Capture the cell that displays the provided text and extract its [x, y] central coordinate. 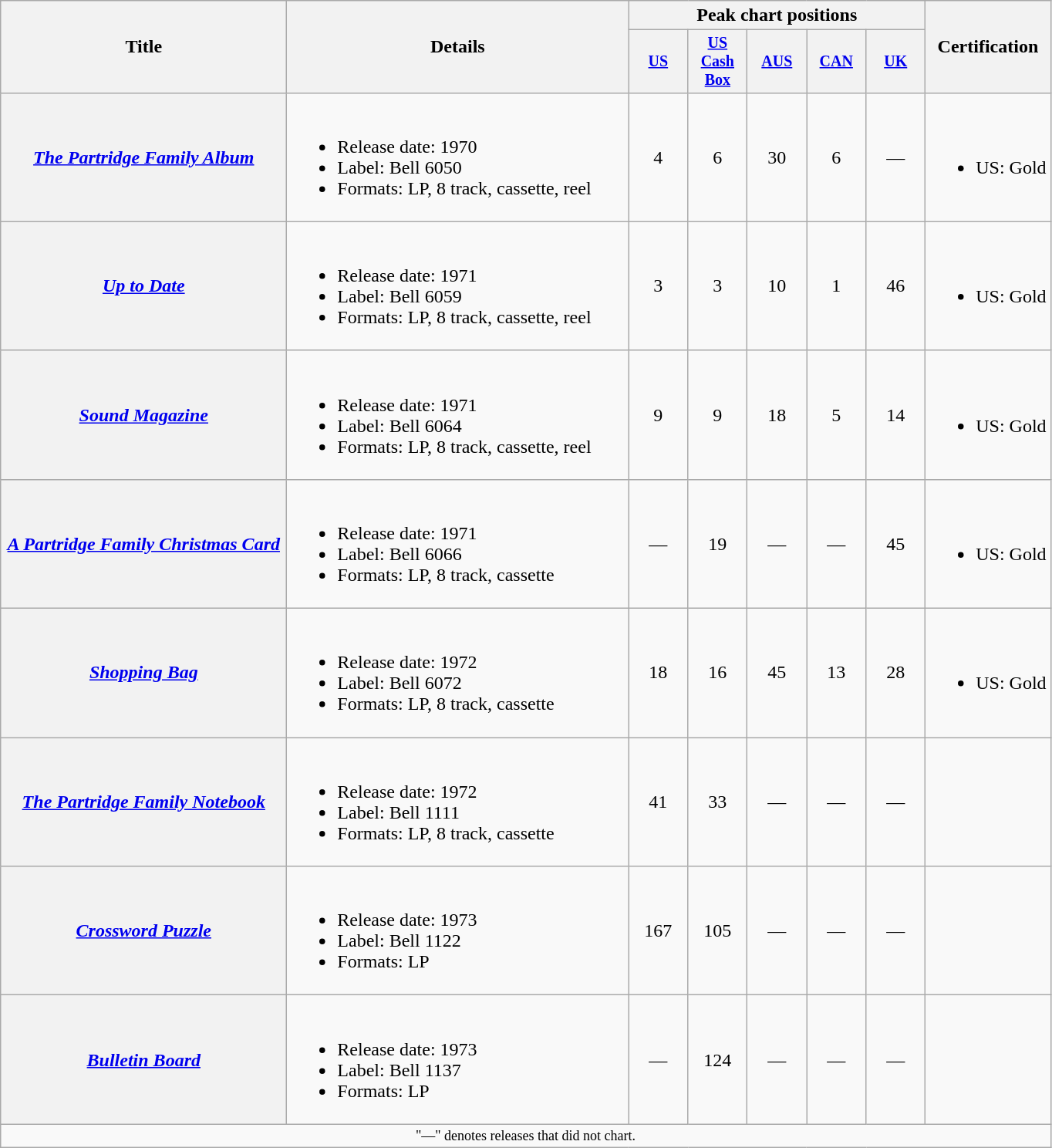
Up to Date [143, 285]
US Cash Box [717, 62]
"—" denotes releases that did not chart. [526, 1136]
19 [717, 543]
Details [458, 47]
Title [143, 47]
Release date: 1972Label: Bell 6072Formats: LP, 8 track, cassette [458, 673]
Release date: 1970Label: Bell 6050Formats: LP, 8 track, cassette, reel [458, 157]
The Partridge Family Notebook [143, 802]
1 [836, 285]
Bulletin Board [143, 1060]
33 [717, 802]
UK [896, 62]
CAN [836, 62]
167 [659, 930]
41 [659, 802]
Release date: 1972Label: Bell 1111Formats: LP, 8 track, cassette [458, 802]
46 [896, 285]
Release date: 1971Label: Bell 6066Formats: LP, 8 track, cassette [458, 543]
Release date: 1971Label: Bell 6059Formats: LP, 8 track, cassette, reel [458, 285]
Peak chart positions [777, 15]
13 [836, 673]
US [659, 62]
5 [836, 415]
10 [777, 285]
28 [896, 673]
Crossword Puzzle [143, 930]
Release date: 1971Label: Bell 6064Formats: LP, 8 track, cassette, reel [458, 415]
Sound Magazine [143, 415]
A Partridge Family Christmas Card [143, 543]
Release date: 1973Label: Bell 1122Formats: LP [458, 930]
Shopping Bag [143, 673]
The Partridge Family Album [143, 157]
105 [717, 930]
AUS [777, 62]
124 [717, 1060]
Certification [988, 47]
30 [777, 157]
14 [896, 415]
16 [717, 673]
Release date: 1973Label: Bell 1137Formats: LP [458, 1060]
4 [659, 157]
